Output the [x, y] coordinate of the center of the cell containing the given text.  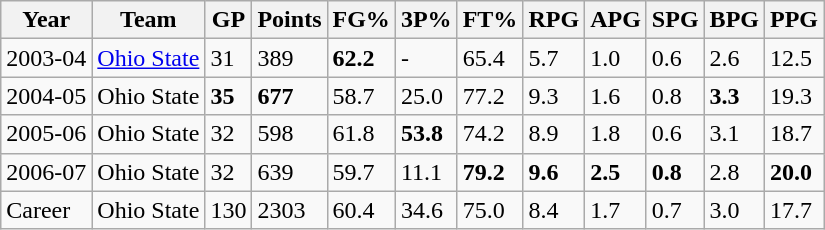
8.9 [554, 134]
3.0 [734, 210]
PPG [794, 20]
75.0 [490, 210]
18.7 [794, 134]
2003-04 [46, 58]
2005-06 [46, 134]
8.4 [554, 210]
1.6 [616, 96]
RPG [554, 20]
77.2 [490, 96]
34.6 [426, 210]
5.7 [554, 58]
65.4 [490, 58]
19.3 [794, 96]
2004-05 [46, 96]
60.4 [361, 210]
9.3 [554, 96]
2006-07 [46, 172]
59.7 [361, 172]
3.1 [734, 134]
2.8 [734, 172]
25.0 [426, 96]
FT% [490, 20]
Year [46, 20]
58.7 [361, 96]
31 [228, 58]
Team [148, 20]
BPG [734, 20]
598 [290, 134]
3P% [426, 20]
53.8 [426, 134]
1.0 [616, 58]
Points [290, 20]
2.5 [616, 172]
130 [228, 210]
3.3 [734, 96]
0.7 [675, 210]
2.6 [734, 58]
79.2 [490, 172]
17.7 [794, 210]
9.6 [554, 172]
GP [228, 20]
20.0 [794, 172]
62.2 [361, 58]
Career [46, 210]
11.1 [426, 172]
1.8 [616, 134]
61.8 [361, 134]
2303 [290, 210]
12.5 [794, 58]
677 [290, 96]
FG% [361, 20]
- [426, 58]
74.2 [490, 134]
APG [616, 20]
1.7 [616, 210]
389 [290, 58]
35 [228, 96]
639 [290, 172]
SPG [675, 20]
